Provide the (X, Y) coordinate of the cell's center where the given text is located.  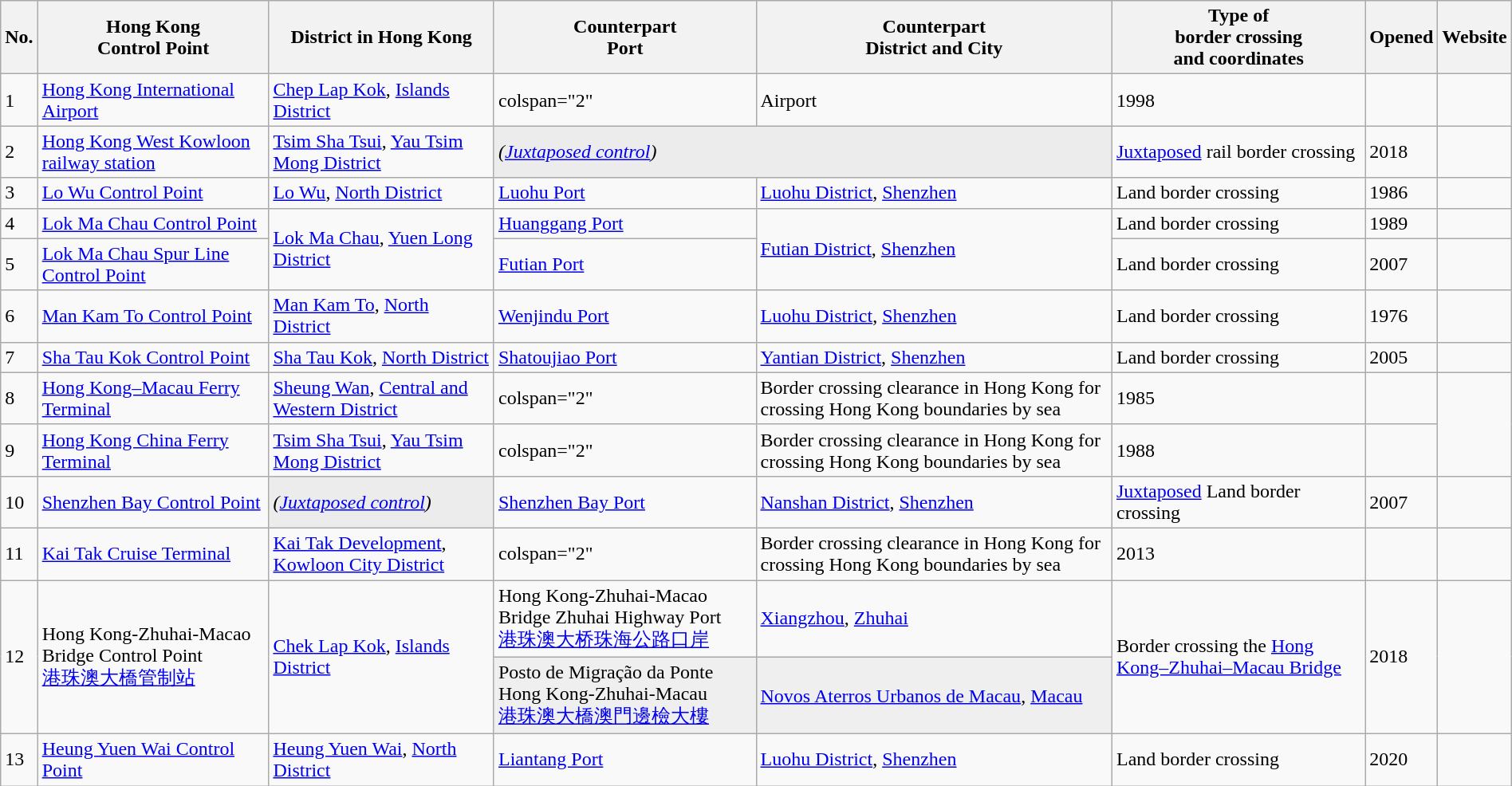
13 (19, 760)
Hong Kong West Kowloon railway station (153, 151)
1998 (1238, 100)
Type ofborder crossingand coordinates (1238, 37)
Wenjindu Port (625, 316)
Futian District, Shenzhen (934, 249)
10 (19, 502)
Hong KongControl Point (153, 37)
Juxtaposed rail border crossing (1238, 151)
Hong Kong International Airport (153, 100)
Sha Tau Kok, North District (381, 357)
Counterpart Port (625, 37)
Shenzhen Bay Port (625, 502)
Opened (1402, 37)
1985 (1238, 399)
2 (19, 151)
1 (19, 100)
Kai Tak Development, Kowloon City District (381, 553)
Man Kam To Control Point (153, 316)
Yantian District, Shenzhen (934, 357)
Airport (934, 100)
9 (19, 450)
Lok Ma Chau Spur Line Control Point (153, 265)
Hong Kong-Zhuhai-Macao Bridge Control Point港珠澳大橋管制站 (153, 657)
Shenzhen Bay Control Point (153, 502)
12 (19, 657)
11 (19, 553)
Chek Lap Kok, Islands District (381, 657)
1989 (1402, 223)
2013 (1238, 553)
2005 (1402, 357)
Shatoujiao Port (625, 357)
Hong Kong–Macau Ferry Terminal (153, 399)
Juxtaposed Land border crossing (1238, 502)
Hong Kong China Ferry Terminal (153, 450)
Counterpart District and City (934, 37)
Lok Ma Chau, Yuen Long District (381, 249)
5 (19, 265)
6 (19, 316)
Heung Yuen Wai Control Point (153, 760)
Heung Yuen Wai, North District (381, 760)
Lo Wu, North District (381, 193)
Huanggang Port (625, 223)
Novos Aterros Urbanos de Macau, Macau (934, 695)
2020 (1402, 760)
Hong Kong-Zhuhai-Macao Bridge Zhuhai Highway Port港珠澳大桥珠海公路口岸 (625, 619)
7 (19, 357)
Liantang Port (625, 760)
District in Hong Kong (381, 37)
1988 (1238, 450)
Border crossing the Hong Kong–Zhuhai–Macau Bridge (1238, 657)
No. (19, 37)
Chep Lap Kok, Islands District (381, 100)
Xiangzhou, Zhuhai (934, 619)
Sheung Wan, Central and Western District (381, 399)
Futian Port (625, 265)
4 (19, 223)
Nanshan District, Shenzhen (934, 502)
3 (19, 193)
Kai Tak Cruise Terminal (153, 553)
8 (19, 399)
Sha Tau Kok Control Point (153, 357)
Lo Wu Control Point (153, 193)
Lok Ma Chau Control Point (153, 223)
1986 (1402, 193)
1976 (1402, 316)
Posto de Migração da Ponte Hong Kong-Zhuhai-Macau港珠澳大橋澳門邊檢大樓 (625, 695)
Man Kam To, North District (381, 316)
Website (1475, 37)
Luohu Port (625, 193)
